Identify which cell holds the provided text, then report its [X, Y] central coordinate. 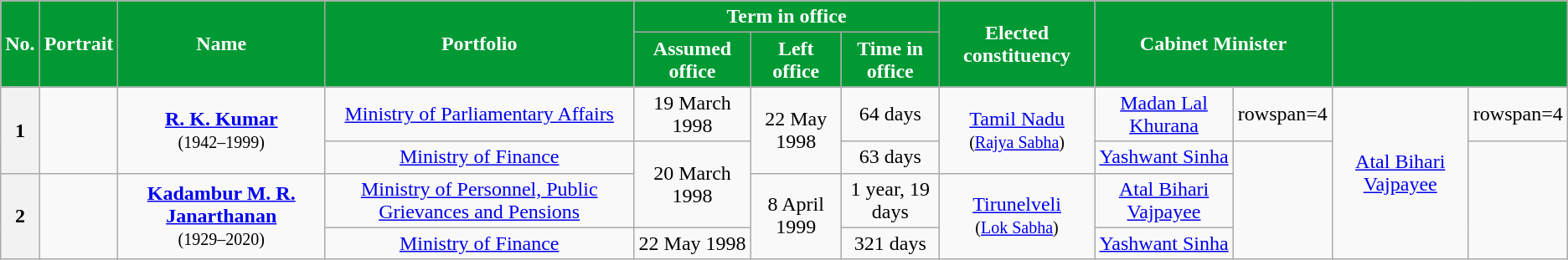
Name [221, 43]
Portrait [79, 43]
Elected constituency [1017, 43]
63 days [890, 157]
1 year, 19 days [890, 201]
Left office [796, 60]
Portfolio [479, 43]
Time in office [890, 60]
19 March 1998 [693, 114]
Ministry of Parliamentary Affairs [479, 114]
8 April 1999 [796, 216]
Assumed office [693, 60]
Madan Lal Khurana [1164, 114]
321 days [890, 243]
Cabinet Minister [1213, 43]
Term in office [787, 17]
2 [20, 216]
Tirunelveli(Lok Sabha) [1017, 216]
No. [20, 43]
Tamil Nadu(Rajya Sabha) [1017, 130]
20 March 1998 [693, 184]
Kadambur M. R. Janarthanan(1929–2020) [221, 216]
1 [20, 130]
Ministry of Personnel, Public Grievances and Pensions [479, 201]
R. K. Kumar(1942–1999) [221, 130]
64 days [890, 114]
